Pinpoint the cell where the given text exists, returning its (x, y) midpoint coordinate. 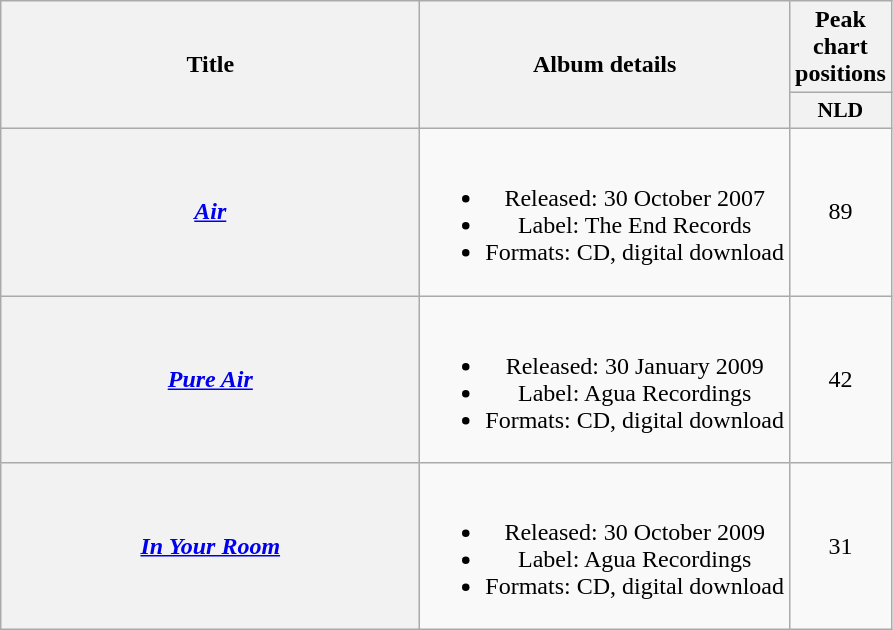
Air (210, 212)
Released: 30 January 2009Label: Agua RecordingsFormats: CD, digital download (605, 380)
Album details (605, 65)
31 (841, 546)
42 (841, 380)
Pure Air (210, 380)
89 (841, 212)
Released: 30 October 2009Label: Agua RecordingsFormats: CD, digital download (605, 546)
Peak chart positions (841, 47)
Released: 30 October 2007Label: The End RecordsFormats: CD, digital download (605, 212)
NLD (841, 111)
In Your Room (210, 546)
Title (210, 65)
